Return the [X, Y] coordinate for the center point of the cell that contains the specified text.  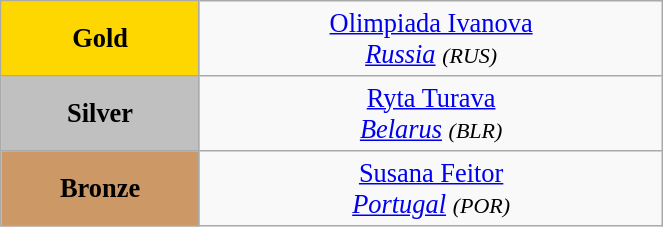
Olimpiada IvanovaRussia (RUS) [430, 38]
Susana FeitorPortugal (POR) [430, 188]
Bronze [100, 188]
Gold [100, 38]
Ryta TuravaBelarus (BLR) [430, 112]
Silver [100, 112]
